Find where the given text appears and provide that cell's center as (x, y) coordinate. 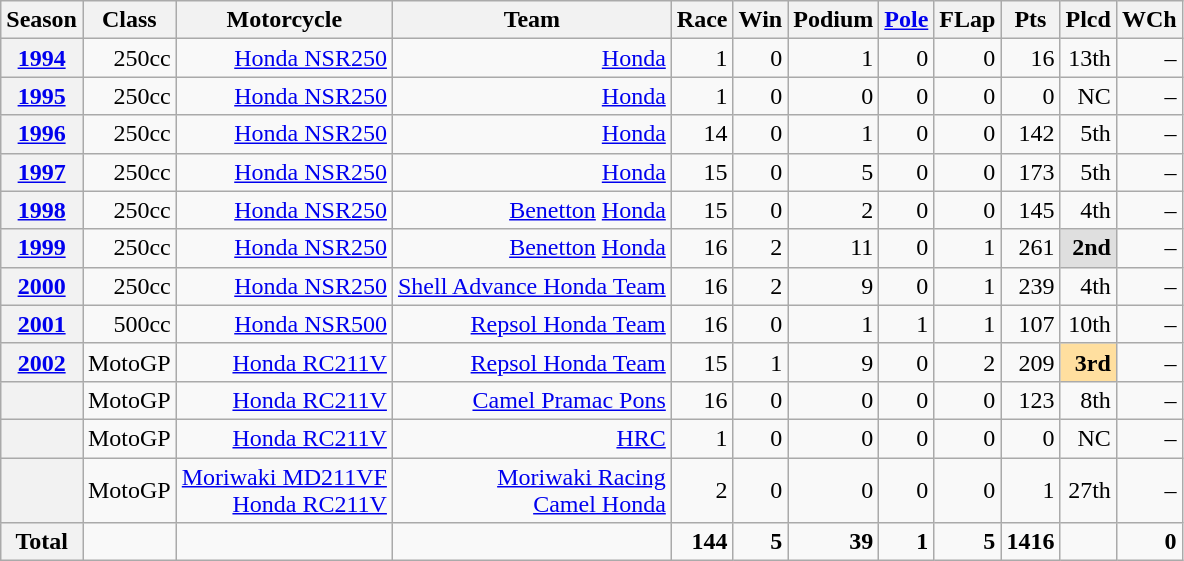
27th (1088, 490)
Motorcycle (284, 20)
145 (1030, 210)
1997 (42, 172)
13th (1088, 58)
HRC (532, 438)
239 (1030, 286)
Pts (1030, 20)
3rd (1088, 362)
Season (42, 20)
Honda NSR500 (284, 324)
10th (1088, 324)
123 (1030, 400)
Pole (906, 20)
209 (1030, 362)
107 (1030, 324)
1995 (42, 96)
1416 (1030, 542)
Shell Advance Honda Team (532, 286)
Podium (834, 20)
173 (1030, 172)
Moriwaki RacingCamel Honda (532, 490)
142 (1030, 134)
1994 (42, 58)
1999 (42, 248)
Win (760, 20)
11 (834, 248)
Moriwaki MD211VFHonda RC211V (284, 490)
WCh (1149, 20)
2nd (1088, 248)
2000 (42, 286)
261 (1030, 248)
500cc (129, 324)
Class (129, 20)
2002 (42, 362)
Team (532, 20)
Plcd (1088, 20)
2001 (42, 324)
Race (702, 20)
1998 (42, 210)
FLap (968, 20)
Camel Pramac Pons (532, 400)
144 (702, 542)
14 (702, 134)
39 (834, 542)
1996 (42, 134)
8th (1088, 400)
Total (42, 542)
